Provide the (X, Y) coordinate of the cell's center where the given text is located.  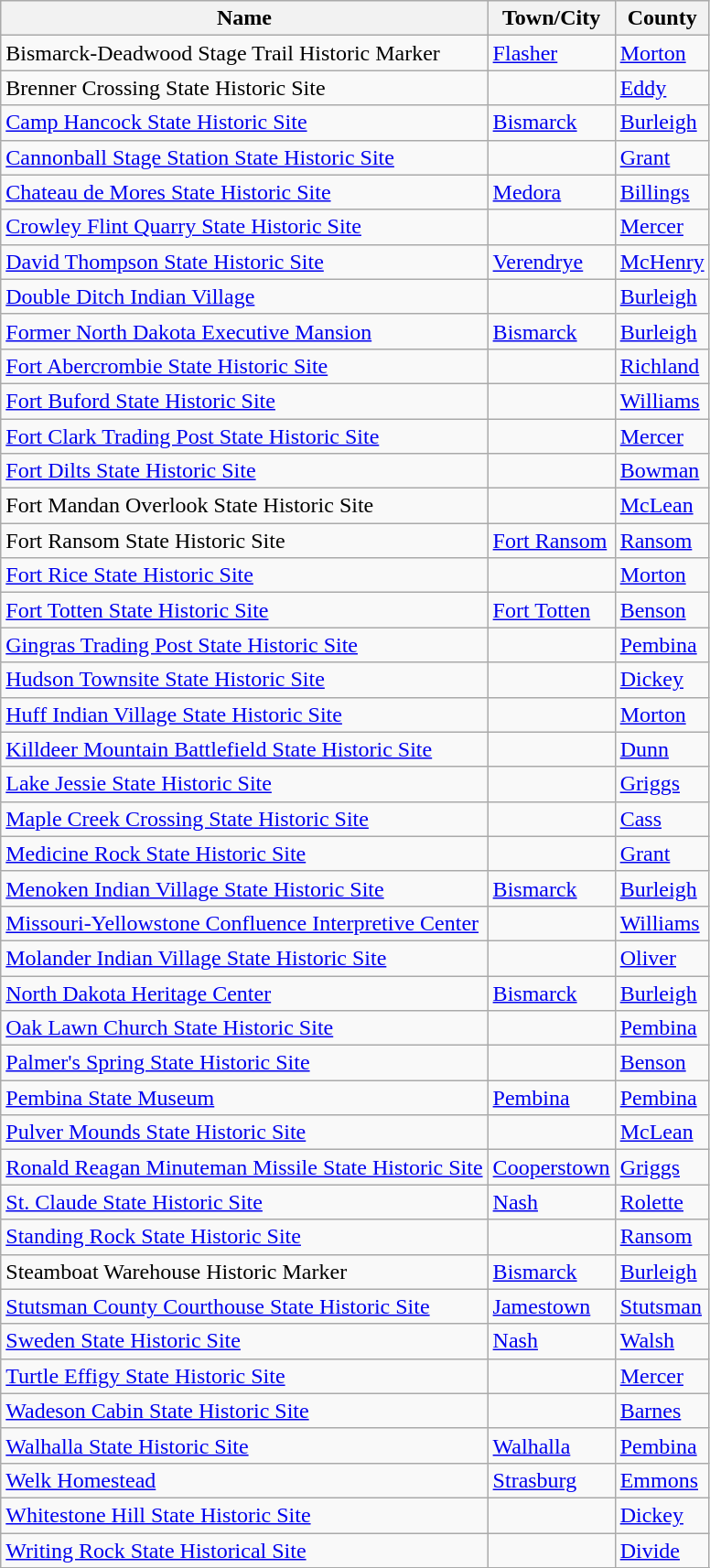
Pulver Mounds State Historic Site (244, 1133)
Fort Totten (551, 610)
Writing Rock State Historical Site (244, 1551)
Huff Indian Village State Historic Site (244, 714)
Fort Ransom (551, 541)
Killdeer Mountain Battlefield State Historic Site (244, 749)
Fort Clark Trading Post State Historic Site (244, 436)
Oliver (662, 958)
Lake Jessie State Historic Site (244, 784)
Town/City (551, 18)
Bowman (662, 471)
Whitestone Hill State Historic Site (244, 1515)
Chateau de Mores State Historic Site (244, 192)
Wadeson Cabin State Historic Site (244, 1411)
Sweden State Historic Site (244, 1341)
St. Claude State Historic Site (244, 1202)
Dunn (662, 749)
Fort Dilts State Historic Site (244, 471)
Walhalla State Historic Site (244, 1445)
Flasher (551, 53)
Fort Mandan Overlook State Historic Site (244, 506)
Turtle Effigy State Historic Site (244, 1376)
Crowley Flint Quarry State Historic Site (244, 227)
Fort Abercrombie State Historic Site (244, 366)
Hudson Townsite State Historic Site (244, 680)
Eddy (662, 88)
Steamboat Warehouse Historic Marker (244, 1272)
Barnes (662, 1411)
North Dakota Heritage Center (244, 993)
Walhalla (551, 1445)
Name (244, 18)
David Thompson State Historic Site (244, 262)
Molander Indian Village State Historic Site (244, 958)
Camp Hancock State Historic Site (244, 123)
County (662, 18)
Pembina State Museum (244, 1098)
Fort Rice State Historic Site (244, 575)
Ronald Reagan Minuteman Missile State Historic Site (244, 1167)
Menoken Indian Village State Historic Site (244, 888)
Walsh (662, 1341)
McHenry (662, 262)
Palmer's Spring State Historic Site (244, 1063)
Divide (662, 1551)
Emmons (662, 1480)
Rolette (662, 1202)
Former North Dakota Executive Mansion (244, 331)
Cooperstown (551, 1167)
Stutsman (662, 1306)
Stutsman County Courthouse State Historic Site (244, 1306)
Missouri-Yellowstone Confluence Interpretive Center (244, 923)
Strasburg (551, 1480)
Fort Buford State Historic Site (244, 401)
Gingras Trading Post State Historic Site (244, 645)
Fort Ransom State Historic Site (244, 541)
Jamestown (551, 1306)
Welk Homestead (244, 1480)
Double Ditch Indian Village (244, 296)
Oak Lawn Church State Historic Site (244, 1028)
Cass (662, 819)
Medicine Rock State Historic Site (244, 854)
Fort Totten State Historic Site (244, 610)
Billings (662, 192)
Standing Rock State Historic Site (244, 1237)
Richland (662, 366)
Cannonball Stage Station State Historic Site (244, 157)
Maple Creek Crossing State Historic Site (244, 819)
Medora (551, 192)
Brenner Crossing State Historic Site (244, 88)
Verendrye (551, 262)
Bismarck-Deadwood Stage Trail Historic Marker (244, 53)
